Capture the cell that displays the provided text and extract its (X, Y) central coordinate. 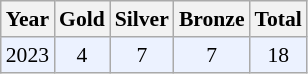
4 (82, 55)
18 (278, 55)
Total (278, 19)
2023 (28, 55)
Year (28, 19)
Silver (142, 19)
Gold (82, 19)
Bronze (212, 19)
